For the text-containing cell, return its midpoint in [x, y] coordinate format. 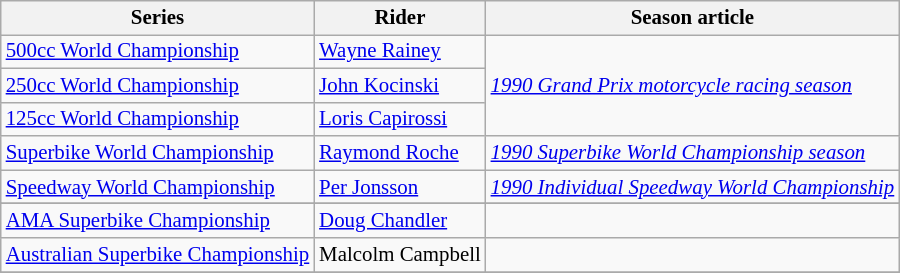
1990 Individual Speedway World Championship [693, 187]
125cc World Championship [158, 119]
Loris Capirossi [400, 119]
1990 Grand Prix motorcycle racing season [693, 85]
Season article [693, 18]
Raymond Roche [400, 153]
Wayne Rainey [400, 51]
John Kocinski [400, 85]
Superbike World Championship [158, 153]
Australian Superbike Championship [158, 255]
Rider [400, 18]
Series [158, 18]
AMA Superbike Championship [158, 221]
Per Jonsson [400, 187]
Speedway World Championship [158, 187]
Malcolm Campbell [400, 255]
1990 Superbike World Championship season [693, 153]
500cc World Championship [158, 51]
Doug Chandler [400, 221]
250cc World Championship [158, 85]
